For the text-containing cell, return its midpoint in (x, y) coordinate format. 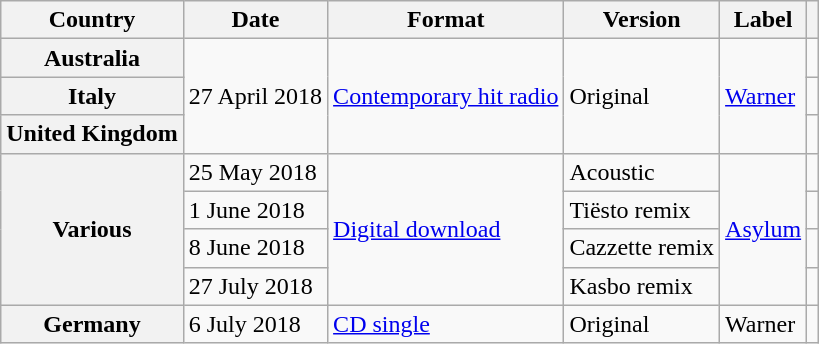
Germany (92, 324)
Label (764, 20)
United Kingdom (92, 134)
Various (92, 229)
27 April 2018 (255, 96)
Version (642, 20)
CD single (446, 324)
27 July 2018 (255, 286)
25 May 2018 (255, 172)
Asylum (764, 229)
Contemporary hit radio (446, 96)
6 July 2018 (255, 324)
Date (255, 20)
Acoustic (642, 172)
8 June 2018 (255, 248)
Cazzette remix (642, 248)
Kasbo remix (642, 286)
Australia (92, 58)
Format (446, 20)
Country (92, 20)
Italy (92, 96)
Digital download (446, 229)
Tiësto remix (642, 210)
1 June 2018 (255, 210)
